Capture the cell that displays the provided text and extract its (x, y) central coordinate. 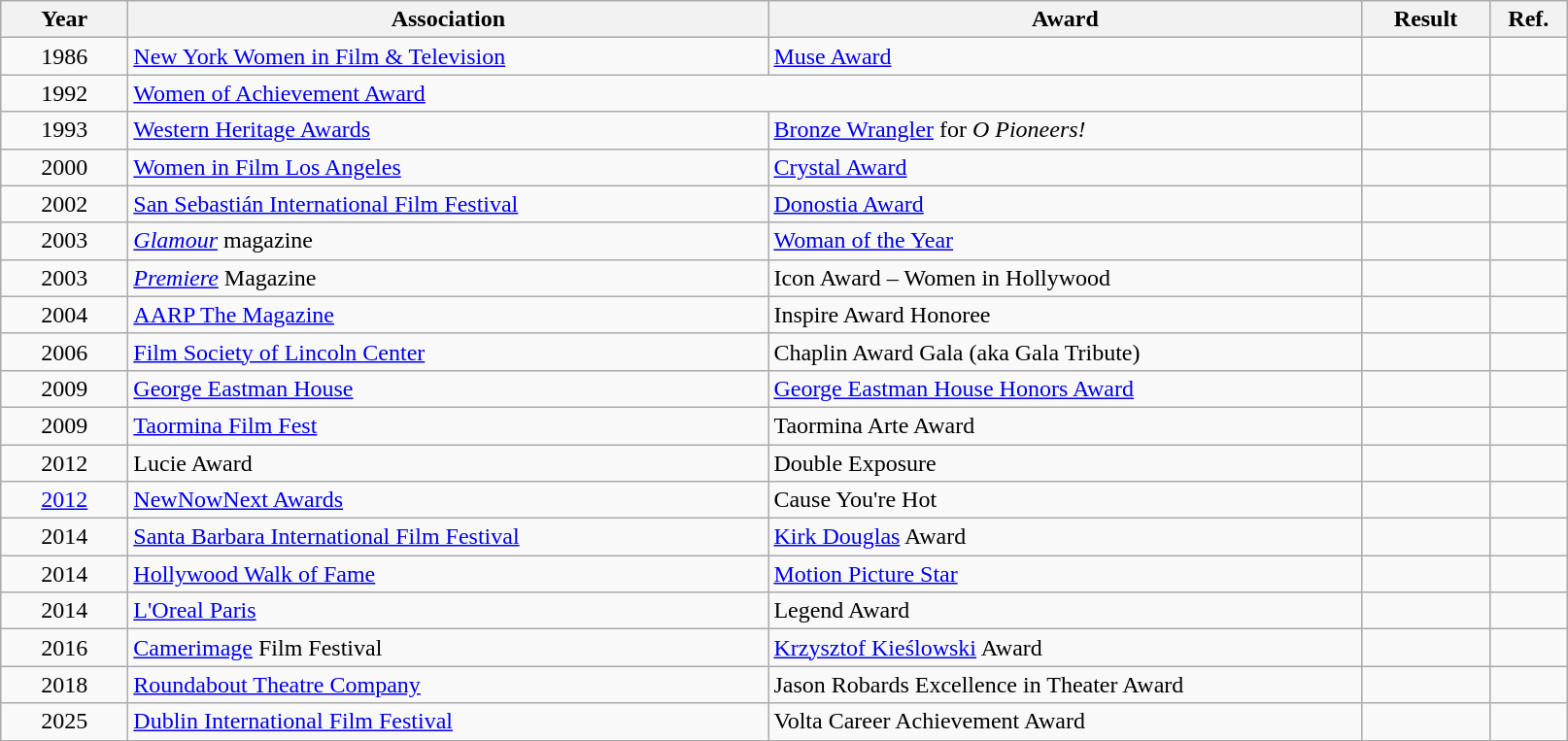
Women in Film Los Angeles (449, 167)
Jason Robards Excellence in Theater Award (1065, 685)
Year (64, 19)
Women of Achievement Award (745, 93)
1992 (64, 93)
Double Exposure (1065, 463)
2006 (64, 352)
Cause You're Hot (1065, 500)
1986 (64, 56)
San Sebastián International Film Festival (449, 204)
Glamour magazine (449, 241)
New York Women in Film & Television (449, 56)
Legend Award (1065, 611)
Chaplin Award Gala (aka Gala Tribute) (1065, 352)
Krzysztof Kieślowski Award (1065, 648)
Ref. (1529, 19)
Camerimage Film Festival (449, 648)
2016 (64, 648)
Western Heritage Awards (449, 130)
Taormina Film Fest (449, 425)
George Eastman House (449, 388)
Award (1065, 19)
Woman of the Year (1065, 241)
George Eastman House Honors Award (1065, 388)
Inspire Award Honoree (1065, 315)
Santa Barbara International Film Festival (449, 537)
NewNowNext Awards (449, 500)
Crystal Award (1065, 167)
Hollywood Walk of Fame (449, 574)
Lucie Award (449, 463)
Volta Career Achievement Award (1065, 722)
AARP The Magazine (449, 315)
2004 (64, 315)
L'Oreal Paris (449, 611)
Association (449, 19)
1993 (64, 130)
Film Society of Lincoln Center (449, 352)
2018 (64, 685)
Bronze Wrangler for O Pioneers! (1065, 130)
2025 (64, 722)
Kirk Douglas Award (1065, 537)
Muse Award (1065, 56)
2000 (64, 167)
Dublin International Film Festival (449, 722)
2002 (64, 204)
Icon Award – Women in Hollywood (1065, 278)
Motion Picture Star (1065, 574)
Taormina Arte Award (1065, 425)
Donostia Award (1065, 204)
Roundabout Theatre Company (449, 685)
Result (1426, 19)
Premiere Magazine (449, 278)
